Find where the given text appears and provide that cell's center as (X, Y) coordinate. 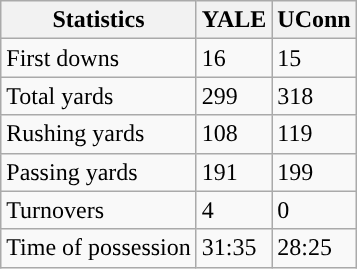
31:35 (234, 248)
Time of possession (99, 248)
Rushing yards (99, 134)
191 (234, 172)
16 (234, 58)
Turnovers (99, 210)
First downs (99, 58)
318 (314, 96)
199 (314, 172)
YALE (234, 20)
119 (314, 134)
Statistics (99, 20)
108 (234, 134)
4 (234, 210)
Total yards (99, 96)
15 (314, 58)
Passing yards (99, 172)
299 (234, 96)
28:25 (314, 248)
UConn (314, 20)
0 (314, 210)
